Detect which cell encompasses the target text, then output its [X, Y] center coordinate. 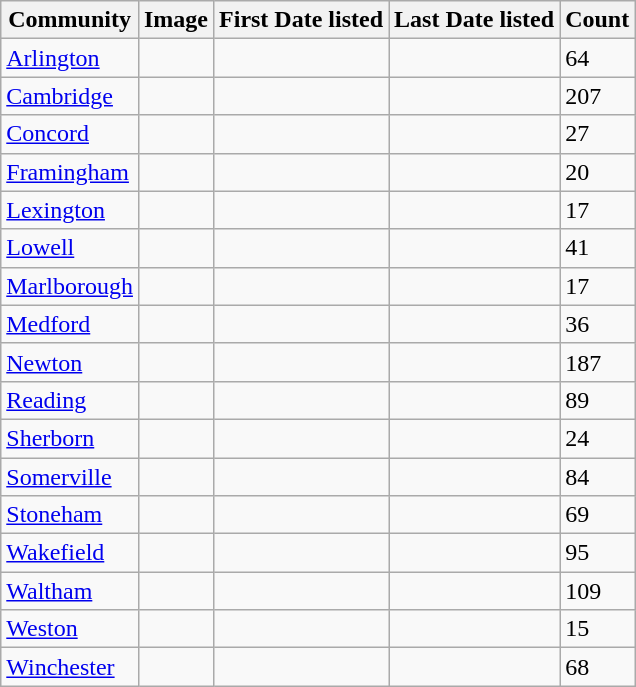
Somerville [70, 477]
Framingham [70, 172]
Lexington [70, 210]
Arlington [70, 58]
27 [598, 134]
Sherborn [70, 438]
41 [598, 248]
36 [598, 324]
69 [598, 515]
Community [70, 20]
Winchester [70, 667]
187 [598, 362]
Concord [70, 134]
20 [598, 172]
Marlborough [70, 286]
Image [176, 20]
24 [598, 438]
Last Date listed [474, 20]
Wakefield [70, 553]
Stoneham [70, 515]
Waltham [70, 591]
First Date listed [302, 20]
95 [598, 553]
68 [598, 667]
Reading [70, 400]
Weston [70, 629]
84 [598, 477]
207 [598, 96]
109 [598, 591]
64 [598, 58]
Cambridge [70, 96]
Medford [70, 324]
Lowell [70, 248]
15 [598, 629]
Newton [70, 362]
89 [598, 400]
Count [598, 20]
